Identify which cell holds the provided text, then report its [x, y] central coordinate. 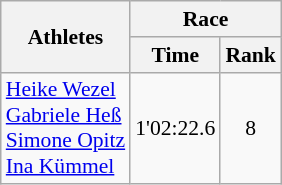
8 [250, 128]
Heike WezelGabriele HeßSimone OpitzIna Kümmel [66, 128]
Time [175, 55]
Rank [250, 55]
Race [206, 19]
1'02:22.6 [175, 128]
Athletes [66, 36]
